For the text-containing cell, return its midpoint in [X, Y] coordinate format. 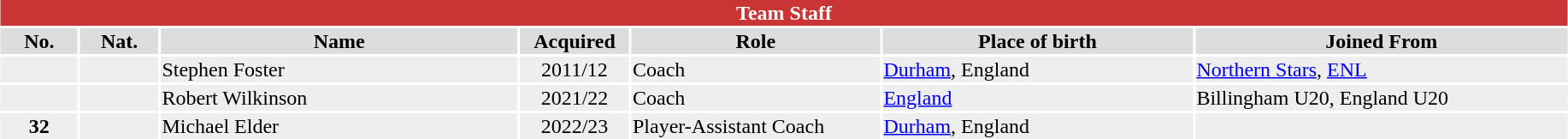
Place of birth [1038, 41]
Player-Assistant Coach [755, 126]
2011/12 [575, 69]
Michael Elder [339, 126]
Joined From [1382, 41]
32 [39, 126]
Stephen Foster [339, 69]
England [1038, 98]
Acquired [575, 41]
Nat. [120, 41]
Role [755, 41]
2021/22 [575, 98]
Northern Stars, ENL [1382, 69]
Team Staff [783, 13]
Name [339, 41]
2022/23 [575, 126]
No. [39, 41]
Robert Wilkinson [339, 98]
Billingham U20, England U20 [1382, 98]
